Return (X, Y) of the center of cell containing provided text 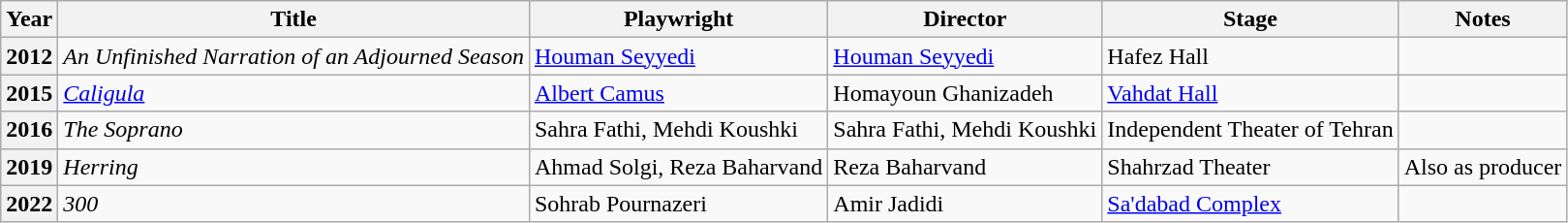
Sohrab Pournazeri (678, 204)
Stage (1250, 19)
The Soprano (294, 130)
Ahmad Solgi, Reza Baharvand (678, 167)
Sa'dabad Complex (1250, 204)
Year (29, 19)
Notes (1483, 19)
Also as producer (1483, 167)
An Unfinished Narration of an Adjourned Season (294, 56)
Title (294, 19)
2016 (29, 130)
Hafez Hall (1250, 56)
Homayoun Ghanizadeh (965, 93)
Director (965, 19)
Reza Baharvand (965, 167)
Herring (294, 167)
Albert Camus (678, 93)
Independent Theater of Tehran (1250, 130)
Caligula (294, 93)
Amir Jadidi (965, 204)
Shahrzad Theater (1250, 167)
Playwright (678, 19)
2012 (29, 56)
300 (294, 204)
2019 (29, 167)
Vahdat Hall (1250, 93)
2015 (29, 93)
2022 (29, 204)
